Detect which cell encompasses the target text, then output its (X, Y) center coordinate. 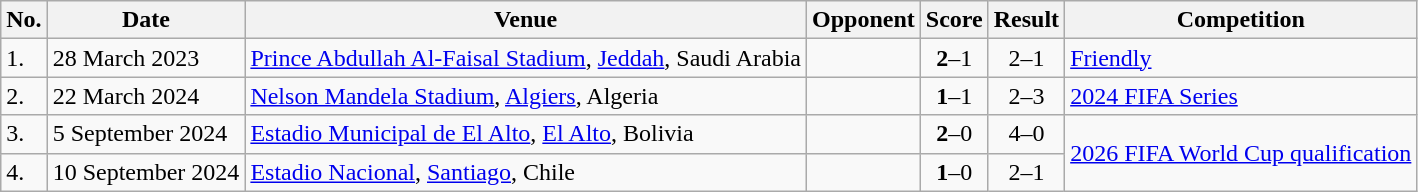
10 September 2024 (146, 172)
Result (1026, 20)
2–0 (954, 134)
22 March 2024 (146, 96)
3. (24, 134)
4. (24, 172)
28 March 2023 (146, 58)
2. (24, 96)
2–3 (1026, 96)
Competition (1241, 20)
Opponent (864, 20)
1–1 (954, 96)
Nelson Mandela Stadium, Algiers, Algeria (526, 96)
4–0 (1026, 134)
5 September 2024 (146, 134)
Venue (526, 20)
Score (954, 20)
2024 FIFA Series (1241, 96)
Date (146, 20)
Prince Abdullah Al-Faisal Stadium, Jeddah, Saudi Arabia (526, 58)
Estadio Nacional, Santiago, Chile (526, 172)
Friendly (1241, 58)
No. (24, 20)
Estadio Municipal de El Alto, El Alto, Bolivia (526, 134)
1. (24, 58)
2026 FIFA World Cup qualification (1241, 153)
1–0 (954, 172)
